Locate the cell with the specified text and output its [x, y] center coordinate. 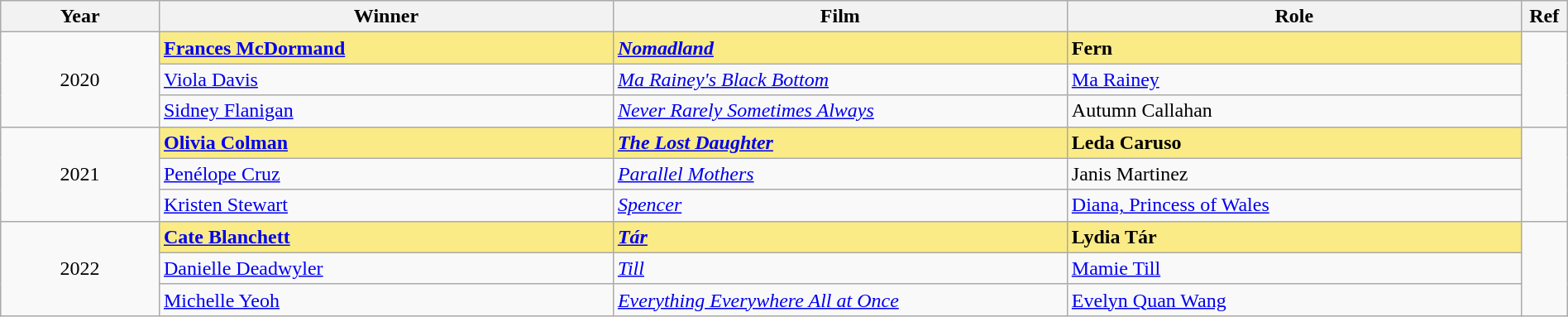
Ma Rainey [1293, 79]
Diana, Princess of Wales [1293, 205]
Till [840, 268]
Spencer [840, 205]
Winner [385, 17]
Kristen Stewart [385, 205]
Mamie Till [1293, 268]
Year [80, 17]
2020 [80, 79]
Michelle Yeoh [385, 300]
Penélope Cruz [385, 174]
Fern [1293, 48]
Leda Caruso [1293, 142]
2022 [80, 268]
Viola Davis [385, 79]
Everything Everywhere All at Once [840, 300]
Parallel Mothers [840, 174]
Tár [840, 237]
Role [1293, 17]
Janis Martinez [1293, 174]
Frances McDormand [385, 48]
Autumn Callahan [1293, 111]
Nomadland [840, 48]
Ma Rainey's Black Bottom [840, 79]
2021 [80, 174]
Sidney Flanigan [385, 111]
The Lost Daughter [840, 142]
Ref [1544, 17]
Film [840, 17]
Olivia Colman [385, 142]
Cate Blanchett [385, 237]
Never Rarely Sometimes Always [840, 111]
Danielle Deadwyler [385, 268]
Evelyn Quan Wang [1293, 300]
Lydia Tár [1293, 237]
